Pinpoint the cell where the given text exists, returning its (x, y) midpoint coordinate. 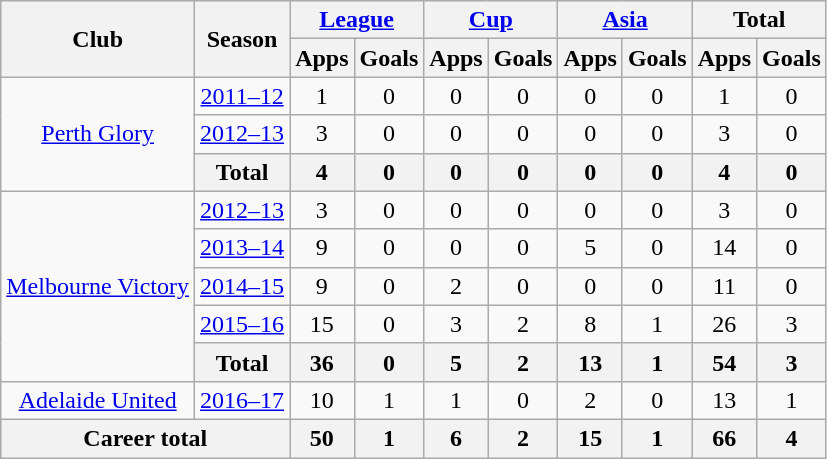
2014–15 (242, 286)
8 (590, 324)
26 (724, 324)
36 (322, 362)
14 (724, 248)
2011–12 (242, 96)
10 (322, 400)
Club (98, 39)
League (357, 20)
Adelaide United (98, 400)
Cup (491, 20)
Asia (625, 20)
Perth Glory (98, 134)
2013–14 (242, 248)
2016–17 (242, 400)
50 (322, 438)
2015–16 (242, 324)
66 (724, 438)
Season (242, 39)
54 (724, 362)
Melbourne Victory (98, 286)
6 (456, 438)
Career total (146, 438)
11 (724, 286)
